Detect which cell encompasses the target text, then output its (x, y) center coordinate. 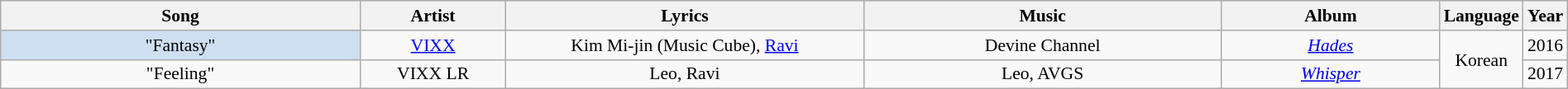
Song (180, 16)
Language (1482, 16)
Leo, AVGS (1042, 74)
VIXX (433, 44)
Artist (433, 16)
Album (1330, 16)
"Fantasy" (180, 44)
Music (1042, 16)
Year (1545, 16)
Whisper (1330, 74)
2017 (1545, 74)
Lyrics (685, 16)
Leo, Ravi (685, 74)
Hades (1330, 44)
Devine Channel (1042, 44)
"Feeling" (180, 74)
2016 (1545, 44)
VIXX LR (433, 74)
Korean (1482, 59)
Kim Mi-jin (Music Cube), Ravi (685, 44)
